Capture the cell that displays the provided text and extract its [x, y] central coordinate. 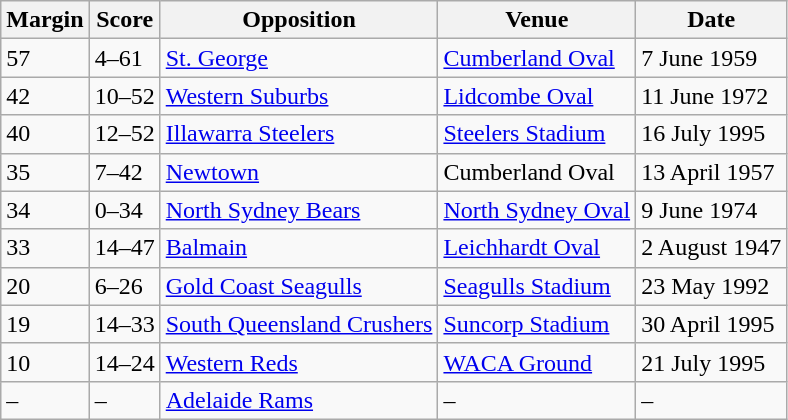
23 May 1992 [712, 286]
40 [45, 134]
35 [45, 172]
Adelaide Rams [299, 400]
Illawarra Steelers [299, 134]
Steelers Stadium [537, 134]
North Sydney Bears [299, 210]
12–52 [124, 134]
Date [712, 20]
30 April 1995 [712, 324]
19 [45, 324]
Suncorp Stadium [537, 324]
Seagulls Stadium [537, 286]
Balmain [299, 248]
St. George [299, 58]
7 June 1959 [712, 58]
South Queensland Crushers [299, 324]
Gold Coast Seagulls [299, 286]
4–61 [124, 58]
Western Reds [299, 362]
6–26 [124, 286]
10–52 [124, 96]
21 July 1995 [712, 362]
33 [45, 248]
Margin [45, 20]
10 [45, 362]
57 [45, 58]
9 June 1974 [712, 210]
North Sydney Oval [537, 210]
Leichhardt Oval [537, 248]
Lidcombe Oval [537, 96]
14–24 [124, 362]
0–34 [124, 210]
2 August 1947 [712, 248]
Venue [537, 20]
Score [124, 20]
Opposition [299, 20]
20 [45, 286]
11 June 1972 [712, 96]
16 July 1995 [712, 134]
42 [45, 96]
7–42 [124, 172]
34 [45, 210]
14–47 [124, 248]
Western Suburbs [299, 96]
14–33 [124, 324]
13 April 1957 [712, 172]
WACA Ground [537, 362]
Newtown [299, 172]
